Provide the [x, y] coordinate of the cell's center where the given text is located.  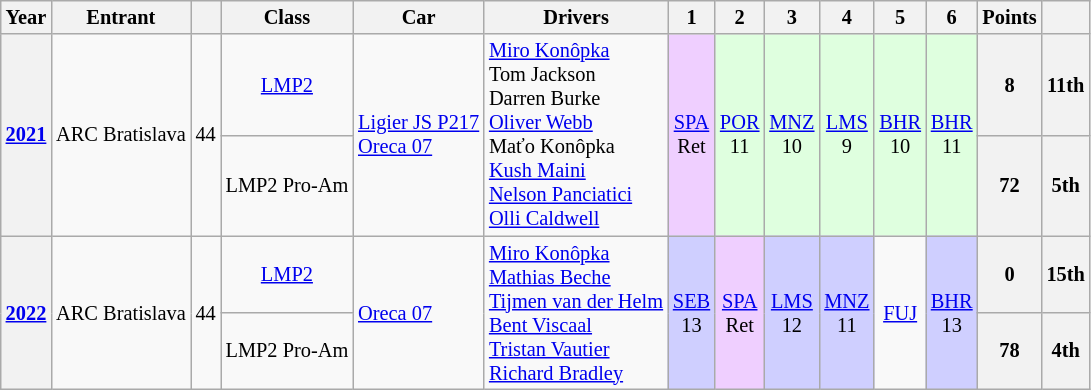
POR11 [740, 135]
MNZ11 [846, 313]
8 [1010, 84]
Miro Konôpka Tom Jackson Darren Burke Oliver Webb Maťo Konôpka Kush Maini Nelson Panciatici Olli Caldwell [576, 135]
Entrant [120, 17]
Ligier JS P217Oreca 07 [418, 135]
5 [900, 17]
BHR11 [952, 135]
LMS9 [846, 135]
1 [692, 17]
Year [26, 17]
78 [1010, 350]
Car [418, 17]
3 [792, 17]
5th [1066, 186]
11th [1066, 84]
4 [846, 17]
Class [288, 17]
15th [1066, 274]
Drivers [576, 17]
6 [952, 17]
4th [1066, 350]
Miro Konôpka Mathias Beche Tijmen van der Helm Bent Viscaal Tristan Vautier Richard Bradley [576, 313]
Oreca 07 [418, 313]
BHR13 [952, 313]
FUJ [900, 313]
Points [1010, 17]
MNZ10 [792, 135]
2 [740, 17]
BHR10 [900, 135]
2022 [26, 313]
72 [1010, 186]
LMS12 [792, 313]
0 [1010, 274]
SEB13 [692, 313]
2021 [26, 135]
